Scan for the cell matching the given text and deliver its [X, Y] coordinate at center. 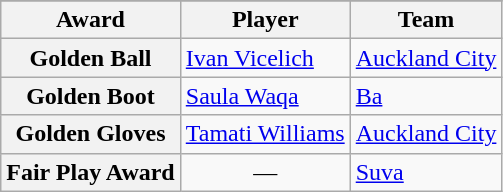
Ivan Vicelich [265, 58]
Suva [426, 172]
Golden Ball [91, 58]
Saula Waqa [265, 96]
Fair Play Award [91, 172]
Golden Boot [91, 96]
— [265, 172]
Award [91, 20]
Team [426, 20]
Player [265, 20]
Golden Gloves [91, 134]
Tamati Williams [265, 134]
Ba [426, 96]
